For the text-containing cell, return its midpoint in [X, Y] coordinate format. 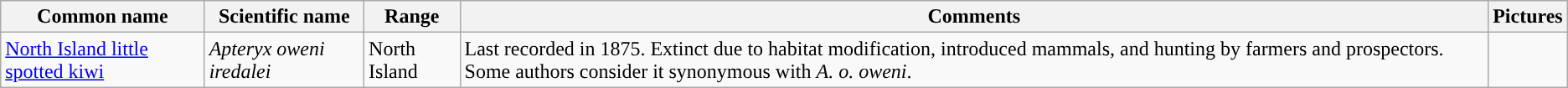
North Island [412, 60]
Range [412, 17]
Apteryx oweni iredalei [284, 60]
Comments [974, 17]
Pictures [1528, 17]
North Island little spotted kiwi [102, 60]
Scientific name [284, 17]
Common name [102, 17]
